Extract the (X, Y) coordinate from the center of the cell holding the provided text.  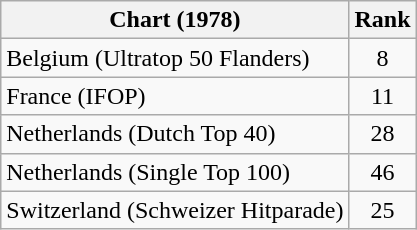
46 (382, 172)
8 (382, 58)
25 (382, 210)
Switzerland (Schweizer Hitparade) (175, 210)
Netherlands (Dutch Top 40) (175, 134)
28 (382, 134)
11 (382, 96)
Rank (382, 20)
Netherlands (Single Top 100) (175, 172)
Chart (1978) (175, 20)
France (IFOP) (175, 96)
Belgium (Ultratop 50 Flanders) (175, 58)
